Pinpoint the cell where the given text exists, returning its (X, Y) midpoint coordinate. 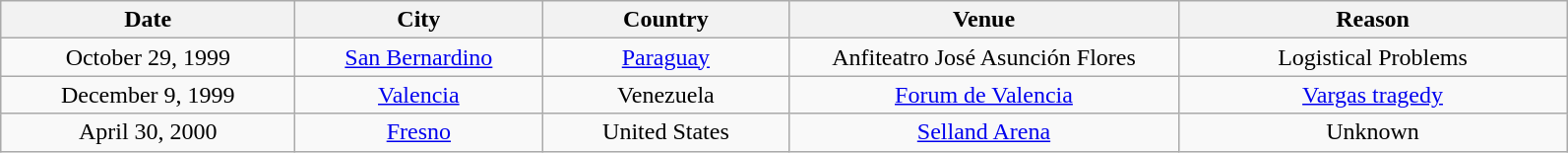
Date (148, 20)
Forum de Valencia (984, 95)
Anfiteatro José Asunción Flores (984, 57)
Valencia (419, 95)
April 30, 2000 (148, 132)
Unknown (1372, 132)
Vargas tragedy (1372, 95)
Selland Arena (984, 132)
United States (665, 132)
December 9, 1999 (148, 95)
Reason (1372, 20)
Logistical Problems (1372, 57)
City (419, 20)
October 29, 1999 (148, 57)
Venue (984, 20)
Country (665, 20)
Fresno (419, 132)
Venezuela (665, 95)
San Bernardino (419, 57)
Paraguay (665, 57)
